For the text-containing cell, return its midpoint in [x, y] coordinate format. 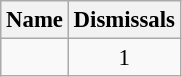
Dismissals [124, 20]
1 [124, 58]
Name [35, 20]
